Capture the cell that displays the provided text and extract its (X, Y) central coordinate. 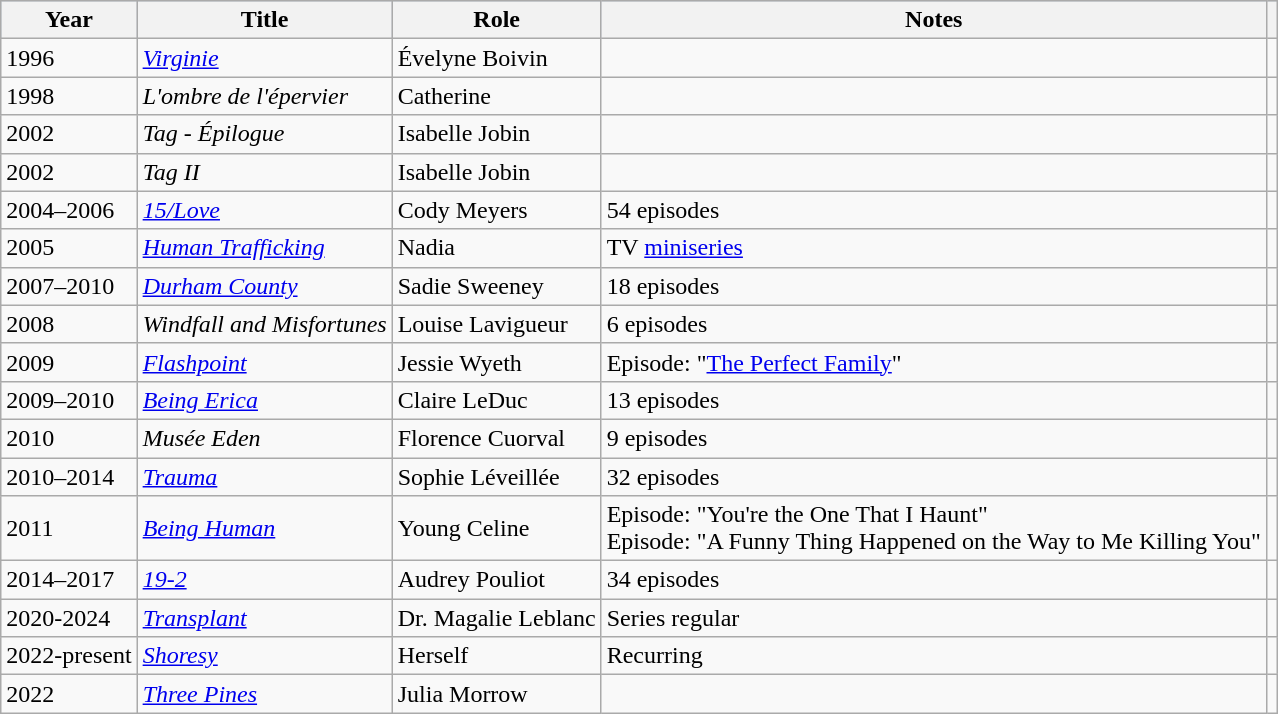
54 episodes (934, 210)
Virginie (264, 58)
Title (264, 20)
2004–2006 (69, 210)
2020-2024 (69, 618)
2009 (69, 362)
Sadie Sweeney (496, 286)
Durham County (264, 286)
34 episodes (934, 580)
Herself (496, 656)
Three Pines (264, 694)
Musée Eden (264, 438)
Recurring (934, 656)
Tag II (264, 172)
Transplant (264, 618)
Catherine (496, 96)
32 episodes (934, 477)
15/Love (264, 210)
1996 (69, 58)
Louise Lavigueur (496, 324)
2022 (69, 694)
Windfall and Misfortunes (264, 324)
Series regular (934, 618)
Julia Morrow (496, 694)
18 episodes (934, 286)
Flashpoint (264, 362)
19-2 (264, 580)
Sophie Léveillée (496, 477)
Évelyne Boivin (496, 58)
2011 (69, 528)
Florence Cuorval (496, 438)
2008 (69, 324)
9 episodes (934, 438)
2014–2017 (69, 580)
2005 (69, 248)
Jessie Wyeth (496, 362)
Being Human (264, 528)
Audrey Pouliot (496, 580)
Human Trafficking (264, 248)
Being Erica (264, 400)
Year (69, 20)
2010 (69, 438)
13 episodes (934, 400)
Notes (934, 20)
L'ombre de l'épervier (264, 96)
Role (496, 20)
Trauma (264, 477)
Young Celine (496, 528)
TV miniseries (934, 248)
2007–2010 (69, 286)
2010–2014 (69, 477)
Claire LeDuc (496, 400)
Episode: "You're the One That I Haunt"Episode: "A Funny Thing Happened on the Way to Me Killing You" (934, 528)
2022-present (69, 656)
Nadia (496, 248)
Shoresy (264, 656)
2009–2010 (69, 400)
Tag - Épilogue (264, 134)
Episode: "The Perfect Family" (934, 362)
1998 (69, 96)
Cody Meyers (496, 210)
6 episodes (934, 324)
Dr. Magalie Leblanc (496, 618)
